Determine the [X, Y] coordinate at the center of the cell enclosing the given text.  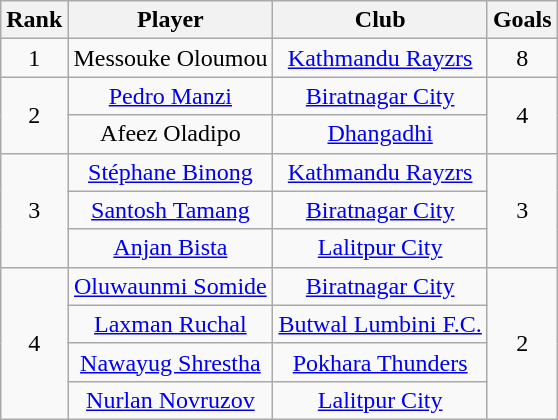
Pokhara Thunders [380, 362]
Laxman Ruchal [170, 324]
Goals [522, 20]
Messouke Oloumou [170, 58]
Club [380, 20]
Dhangadhi [380, 134]
Nurlan Novruzov [170, 400]
Santosh Tamang [170, 210]
1 [34, 58]
Afeez Oladipo [170, 134]
Anjan Bista [170, 248]
Rank [34, 20]
Pedro Manzi [170, 96]
Nawayug Shrestha [170, 362]
Stéphane Binong [170, 172]
8 [522, 58]
Oluwaunmi Somide [170, 286]
Player [170, 20]
Butwal Lumbini F.C. [380, 324]
